Identify which cell holds the provided text, then report its (x, y) central coordinate. 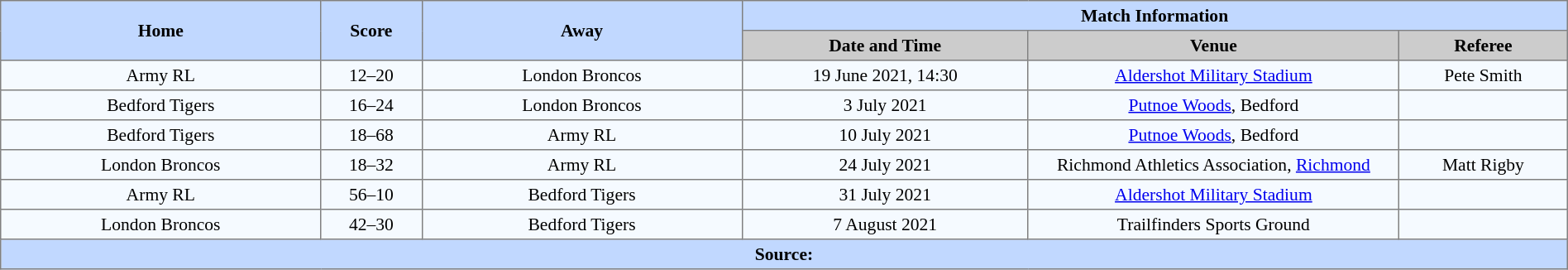
Trailfinders Sports Ground (1213, 224)
Date and Time (885, 46)
Referee (1483, 46)
Venue (1213, 46)
18–32 (371, 165)
18–68 (371, 135)
10 July 2021 (885, 135)
Match Information (1154, 16)
Away (582, 31)
Score (371, 31)
Source: (784, 254)
19 June 2021, 14:30 (885, 75)
56–10 (371, 195)
7 August 2021 (885, 224)
Pete Smith (1483, 75)
Matt Rigby (1483, 165)
31 July 2021 (885, 195)
24 July 2021 (885, 165)
Richmond Athletics Association, Richmond (1213, 165)
Home (160, 31)
16–24 (371, 105)
12–20 (371, 75)
3 July 2021 (885, 105)
42–30 (371, 224)
